Scan for the cell matching the given text and deliver its (X, Y) coordinate at center. 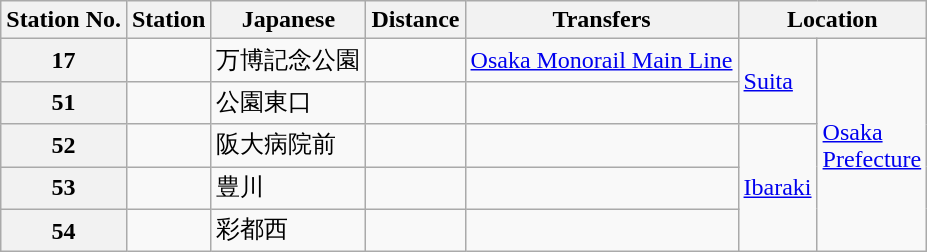
公園東口 (288, 102)
Japanese (288, 20)
豊川 (288, 188)
阪大病院前 (288, 146)
Transfers (602, 20)
Distance (416, 20)
54 (64, 230)
彩都西 (288, 230)
52 (64, 146)
51 (64, 102)
万博記念公園 (288, 60)
53 (64, 188)
OsakaPrefecture (872, 146)
Suita (778, 82)
Station (168, 20)
Location (832, 20)
Station No. (64, 20)
Ibaraki (778, 188)
17 (64, 60)
Osaka Monorail Main Line (602, 60)
